Identify which cell holds the provided text, then report its [X, Y] central coordinate. 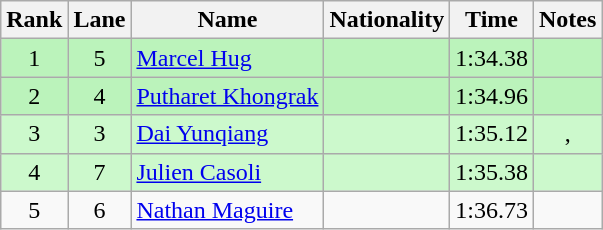
1:34.38 [492, 58]
Notes [567, 20]
1:35.38 [492, 172]
Nathan Maguire [228, 210]
Time [492, 20]
7 [100, 172]
1:34.96 [492, 96]
Nationality [387, 20]
Rank [34, 20]
1 [34, 58]
6 [100, 210]
1:35.12 [492, 134]
, [567, 134]
2 [34, 96]
Name [228, 20]
Marcel Hug [228, 58]
Putharet Khongrak [228, 96]
1:36.73 [492, 210]
Lane [100, 20]
Julien Casoli [228, 172]
Dai Yunqiang [228, 134]
